Return [x, y] of the center of cell containing provided text 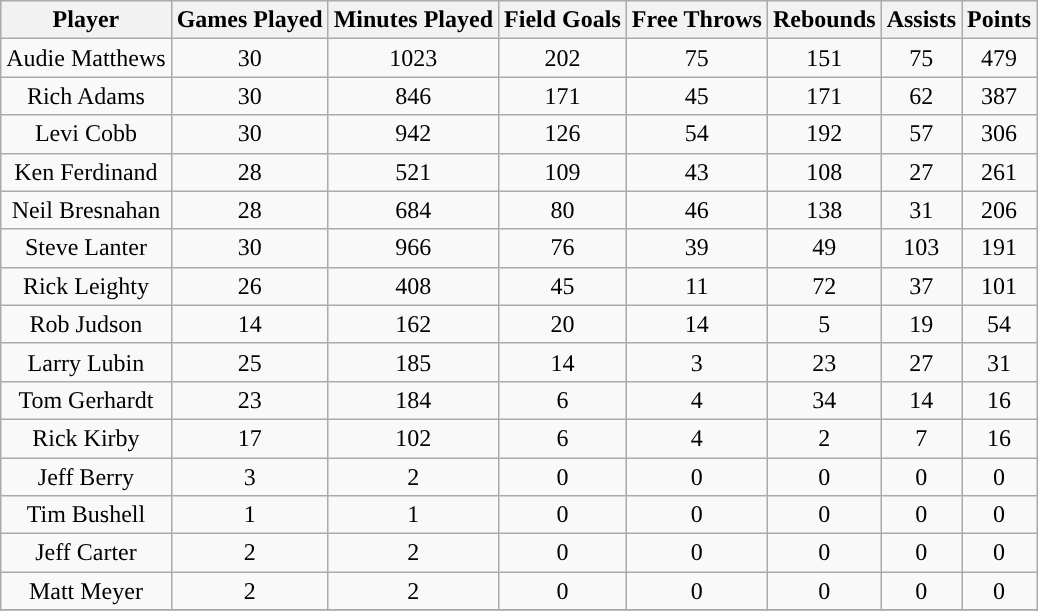
7 [921, 438]
109 [563, 172]
26 [250, 286]
Neil Bresnahan [86, 210]
5 [824, 324]
1023 [413, 58]
80 [563, 210]
479 [1000, 58]
11 [696, 286]
202 [563, 58]
17 [250, 438]
Steve Lanter [86, 248]
76 [563, 248]
966 [413, 248]
846 [413, 96]
Rick Leighty [86, 286]
46 [696, 210]
72 [824, 286]
Rick Kirby [86, 438]
206 [1000, 210]
39 [696, 248]
37 [921, 286]
Rich Adams [86, 96]
Rebounds [824, 20]
62 [921, 96]
102 [413, 438]
34 [824, 400]
Matt Meyer [86, 591]
Tim Bushell [86, 515]
57 [921, 134]
942 [413, 134]
Games Played [250, 20]
306 [1000, 134]
387 [1000, 96]
49 [824, 248]
521 [413, 172]
126 [563, 134]
Jeff Carter [86, 553]
261 [1000, 172]
20 [563, 324]
Assists [921, 20]
Points [1000, 20]
Ken Ferdinand [86, 172]
184 [413, 400]
Larry Lubin [86, 362]
151 [824, 58]
101 [1000, 286]
Rob Judson [86, 324]
Audie Matthews [86, 58]
Player [86, 20]
185 [413, 362]
192 [824, 134]
43 [696, 172]
103 [921, 248]
684 [413, 210]
Tom Gerhardt [86, 400]
Free Throws [696, 20]
Jeff Berry [86, 477]
191 [1000, 248]
Minutes Played [413, 20]
138 [824, 210]
19 [921, 324]
108 [824, 172]
408 [413, 286]
Field Goals [563, 20]
25 [250, 362]
Levi Cobb [86, 134]
162 [413, 324]
